For the text-containing cell, return its midpoint in [X, Y] coordinate format. 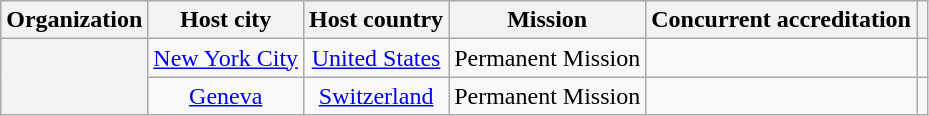
Concurrent accreditation [782, 20]
Switzerland [376, 96]
Mission [548, 20]
Host city [226, 20]
United States [376, 58]
New York City [226, 58]
Geneva [226, 96]
Host country [376, 20]
Organization [74, 20]
